Pinpoint the cell where the given text exists, returning its (x, y) midpoint coordinate. 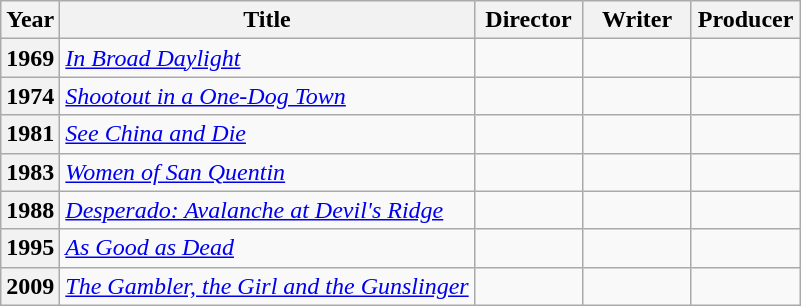
Title (267, 20)
See China and Die (267, 134)
1969 (30, 58)
1995 (30, 248)
Director (528, 20)
As Good as Dead (267, 248)
2009 (30, 286)
1988 (30, 210)
Shootout in a One-Dog Town (267, 96)
Producer (746, 20)
Writer (638, 20)
Women of San Quentin (267, 172)
In Broad Daylight (267, 58)
1983 (30, 172)
Desperado: Avalanche at Devil's Ridge (267, 210)
1974 (30, 96)
1981 (30, 134)
The Gambler, the Girl and the Gunslinger (267, 286)
Year (30, 20)
